Provide the [X, Y] coordinate of the cell's center where the given text is located.  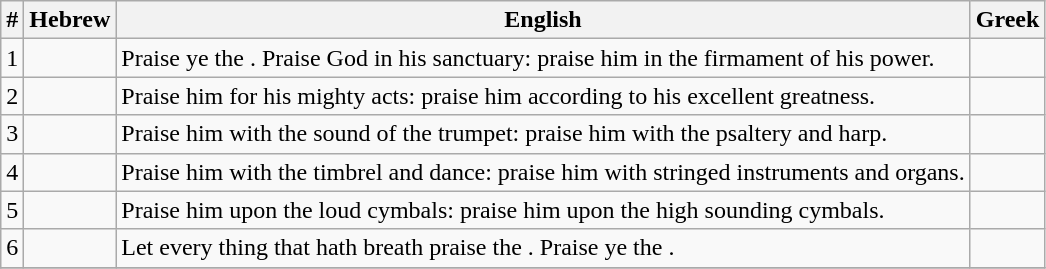
English [543, 20]
Praise ye the . Praise God in his sanctuary: praise him in the firmament of his power. [543, 58]
4 [12, 172]
Hebrew [70, 20]
6 [12, 248]
Praise him with the timbrel and dance: praise him with stringed instruments and organs. [543, 172]
Greek [1008, 20]
5 [12, 210]
1 [12, 58]
Praise him with the sound of the trumpet: praise him with the psaltery and harp. [543, 134]
Praise him for his mighty acts: praise him according to his excellent greatness. [543, 96]
# [12, 20]
Let every thing that hath breath praise the . Praise ye the . [543, 248]
3 [12, 134]
2 [12, 96]
Praise him upon the loud cymbals: praise him upon the high sounding cymbals. [543, 210]
